Scan for the cell matching the given text and deliver its (X, Y) coordinate at center. 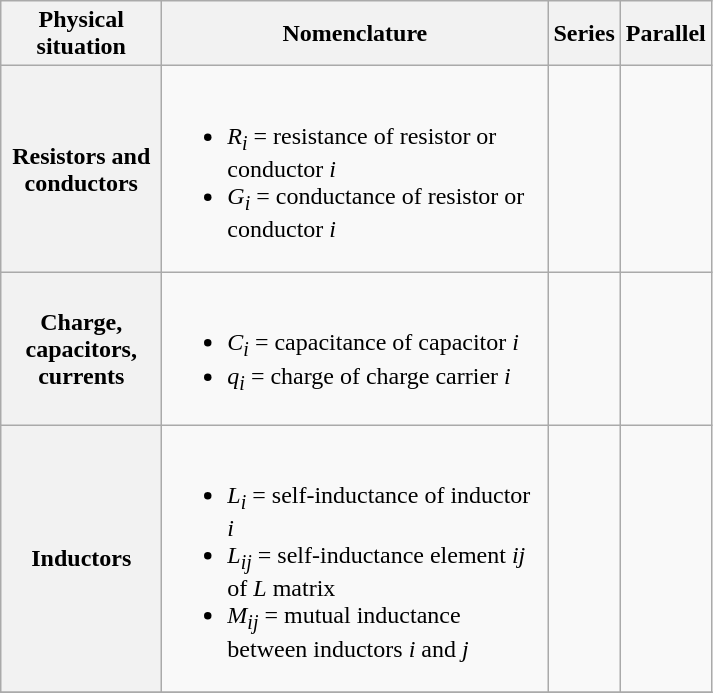
Physical situation (82, 34)
Inductors (82, 558)
Li = self-inductance of inductor iLij = self-inductance element ij of L matrixMij = mutual inductance between inductors i and j (355, 558)
Nomenclature (355, 34)
Ri = resistance of resistor or conductor iGi = conductance of resistor or conductor i (355, 170)
Parallel (666, 34)
Charge, capacitors, currents (82, 348)
Series (584, 34)
Ci = capacitance of capacitor iqi = charge of charge carrier i (355, 348)
Resistors and conductors (82, 170)
